Detect which cell encompasses the target text, then output its (x, y) center coordinate. 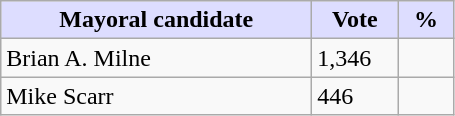
Mayoral candidate (156, 20)
Mike Scarr (156, 96)
446 (355, 96)
1,346 (355, 58)
% (426, 20)
Brian A. Milne (156, 58)
Vote (355, 20)
